Find where the given text appears and provide that cell's center as [x, y] coordinate. 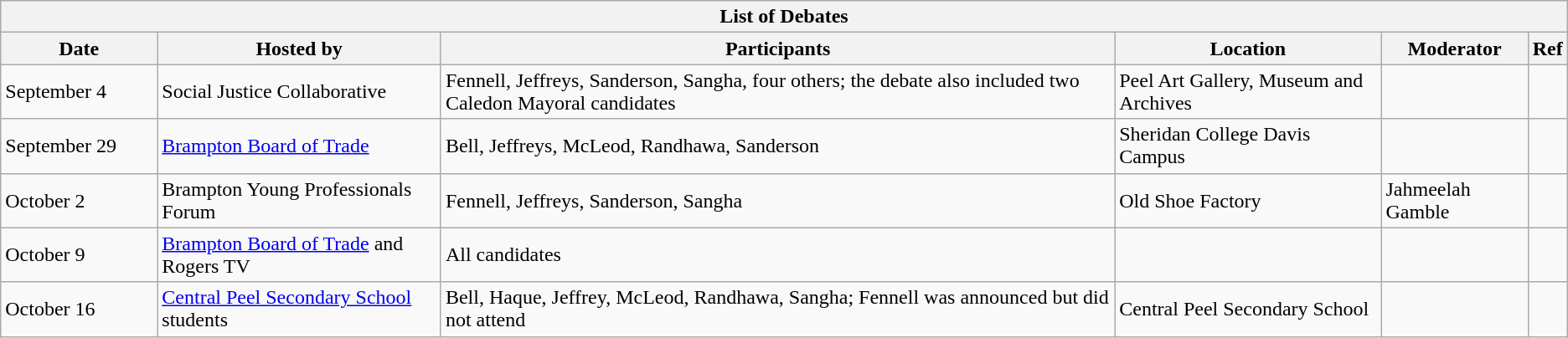
Brampton Board of Trade [300, 146]
Peel Art Gallery, Museum and Archives [1248, 92]
September 29 [79, 146]
Bell, Jeffreys, McLeod, Randhawa, Sanderson [777, 146]
September 4 [79, 92]
Brampton Young Professionals Forum [300, 201]
Ref [1548, 49]
October 9 [79, 254]
Location [1248, 49]
Central Peel Secondary School students [300, 310]
October 2 [79, 201]
Jahmeelah Gamble [1454, 201]
Participants [777, 49]
Moderator [1454, 49]
Date [79, 49]
Hosted by [300, 49]
List of Debates [784, 17]
Brampton Board of Trade and Rogers TV [300, 254]
October 16 [79, 310]
Sheridan College Davis Campus [1248, 146]
Fennell, Jeffreys, Sanderson, Sangha, four others; the debate also included two Caledon Mayoral candidates [777, 92]
Bell, Haque, Jeffrey, McLeod, Randhawa, Sangha; Fennell was announced but did not attend [777, 310]
All candidates [777, 254]
Old Shoe Factory [1248, 201]
Fennell, Jeffreys, Sanderson, Sangha [777, 201]
Central Peel Secondary School [1248, 310]
Social Justice Collaborative [300, 92]
